Pinpoint the cell where the given text exists, returning its (x, y) midpoint coordinate. 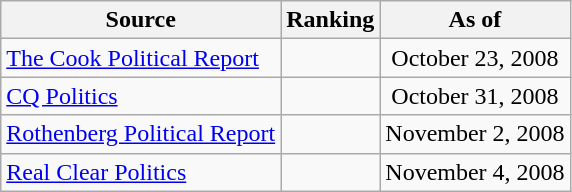
October 31, 2008 (475, 96)
Source (141, 20)
October 23, 2008 (475, 58)
Real Clear Politics (141, 172)
November 2, 2008 (475, 134)
CQ Politics (141, 96)
The Cook Political Report (141, 58)
Ranking (330, 20)
As of (475, 20)
Rothenberg Political Report (141, 134)
November 4, 2008 (475, 172)
